Determine the [x, y] coordinate at the center of the cell enclosing the given text.  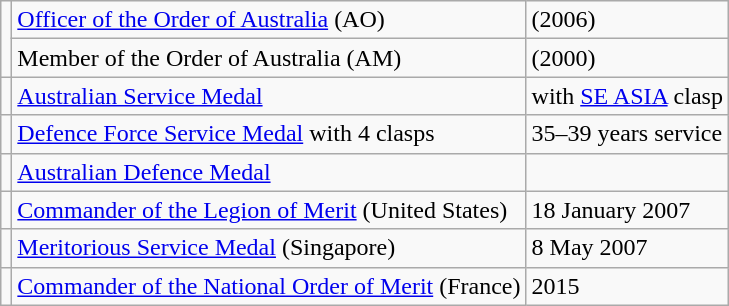
(2006) [627, 20]
Member of the Order of Australia (AM) [269, 58]
Meritorious Service Medal (Singapore) [269, 248]
2015 [627, 286]
35–39 years service [627, 134]
Australian Defence Medal [269, 172]
18 January 2007 [627, 210]
Australian Service Medal [269, 96]
Commander of the National Order of Merit (France) [269, 286]
with SE ASIA clasp [627, 96]
Commander of the Legion of Merit (United States) [269, 210]
8 May 2007 [627, 248]
Officer of the Order of Australia (AO) [269, 20]
(2000) [627, 58]
Defence Force Service Medal with 4 clasps [269, 134]
